Locate the cell with the specified text and output its [X, Y] center coordinate. 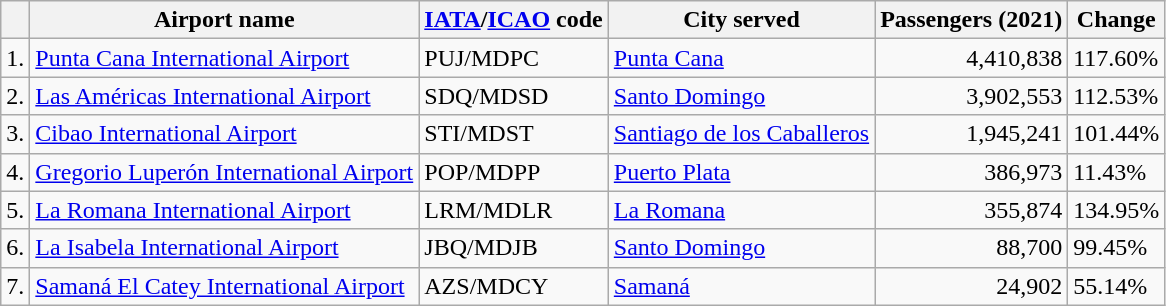
POP/MDPP [514, 172]
Samaná El Catey International Airport [224, 286]
AZS/MDCY [514, 286]
6. [16, 248]
11.43% [1116, 172]
JBQ/MDJB [514, 248]
Punta Cana [741, 58]
La Romana [741, 210]
24,902 [972, 286]
1. [16, 58]
Samaná [741, 286]
99.45% [1116, 248]
Santiago de los Caballeros [741, 134]
5. [16, 210]
Cibao International Airport [224, 134]
La Romana International Airport [224, 210]
355,874 [972, 210]
117.60% [1116, 58]
112.53% [1116, 96]
55.14% [1116, 286]
4. [16, 172]
La Isabela International Airport [224, 248]
88,700 [972, 248]
Change [1116, 20]
Puerto Plata [741, 172]
Punta Cana International Airport [224, 58]
2. [16, 96]
7. [16, 286]
Airport name [224, 20]
Gregorio Luperón International Airport [224, 172]
Las Américas International Airport [224, 96]
STI/MDST [514, 134]
4,410,838 [972, 58]
3. [16, 134]
3,902,553 [972, 96]
SDQ/MDSD [514, 96]
386,973 [972, 172]
PUJ/MDPC [514, 58]
101.44% [1116, 134]
IATA/ICAO code [514, 20]
City served [741, 20]
Passengers (2021) [972, 20]
134.95% [1116, 210]
1,945,241 [972, 134]
LRM/MDLR [514, 210]
